From the cell containing the given text, extract its center point as [x, y] coordinate. 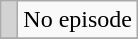
No episode [78, 20]
